Search for the cell housing the specified text and yield its [x, y] center coordinate. 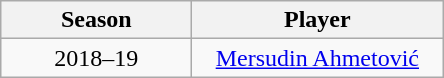
Mersudin Ahmetović [318, 58]
Season [96, 20]
Player [318, 20]
2018–19 [96, 58]
